Locate the cell with the specified text and output its (X, Y) center coordinate. 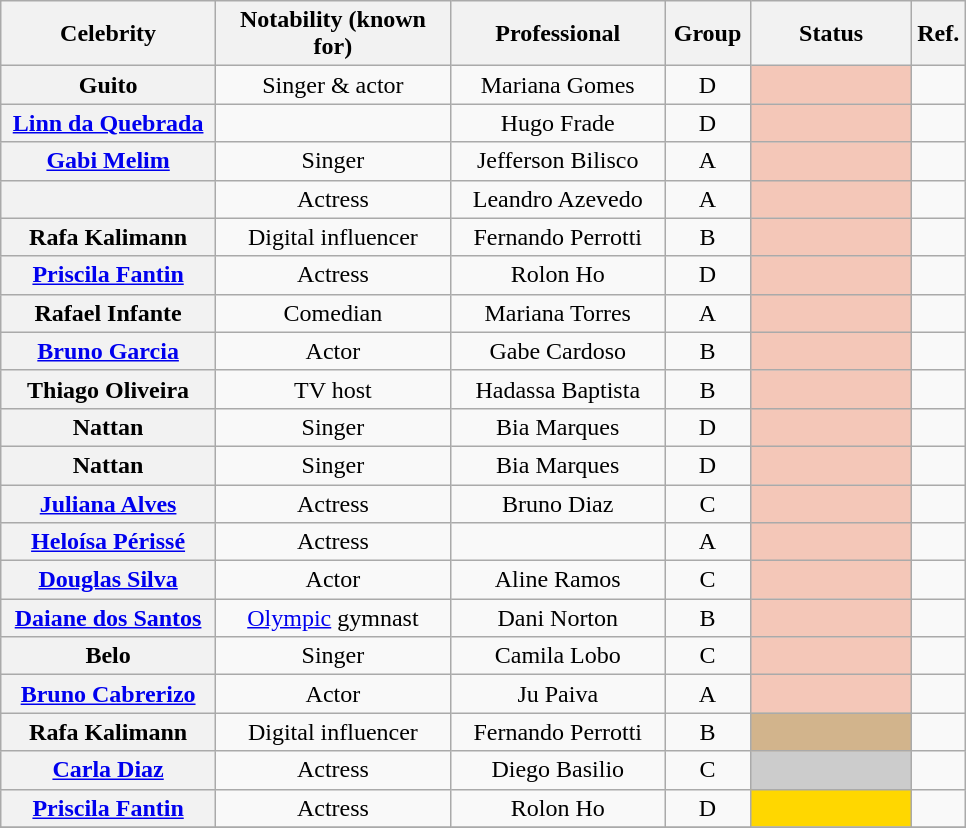
Singer & actor (333, 85)
Guito (108, 85)
Bruno Cabrerizo (108, 694)
Jefferson Bilisco (558, 161)
Olympic gymnast (333, 618)
Bruno Diaz (558, 503)
Rafael Infante (108, 313)
Aline Ramos (558, 580)
Mariana Torres (558, 313)
Status (832, 34)
Camila Lobo (558, 656)
Dani Norton (558, 618)
Group (707, 34)
Thiago Oliveira (108, 389)
Ref. (938, 34)
Belo (108, 656)
Carla Diaz (108, 770)
TV host (333, 389)
Heloísa Périssé (108, 542)
Juliana Alves (108, 503)
Ju Paiva (558, 694)
Celebrity (108, 34)
Hadassa Baptista (558, 389)
Douglas Silva (108, 580)
Hugo Frade (558, 123)
Gabi Melim (108, 161)
Leandro Azevedo (558, 199)
Daiane dos Santos (108, 618)
Bruno Garcia (108, 351)
Professional (558, 34)
Diego Basilio (558, 770)
Linn da Quebrada (108, 123)
Mariana Gomes (558, 85)
Notability (known for) (333, 34)
Gabe Cardoso (558, 351)
Comedian (333, 313)
